Output the [x, y] coordinate of the center of the cell containing the given text.  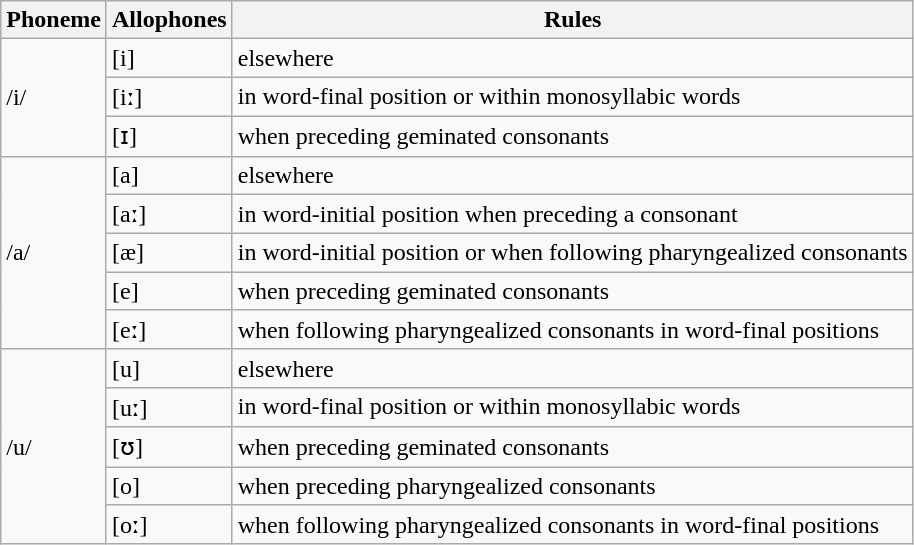
/a/ [54, 252]
Phoneme [54, 20]
[æ] [169, 253]
[a] [169, 175]
[ʊ] [169, 447]
[i] [169, 58]
[o] [169, 485]
Allophones [169, 20]
[iː] [169, 97]
[uː] [169, 407]
[u] [169, 368]
[e] [169, 291]
[oː] [169, 525]
[ɪ] [169, 136]
Rules [572, 20]
[eː] [169, 330]
/i/ [54, 98]
in word-initial position or when following pharyngealized consonants [572, 253]
in word-initial position when preceding a consonant [572, 214]
when preceding pharyngealized consonants [572, 485]
[aː] [169, 214]
/u/ [54, 446]
